Capture the cell that displays the provided text and extract its (X, Y) central coordinate. 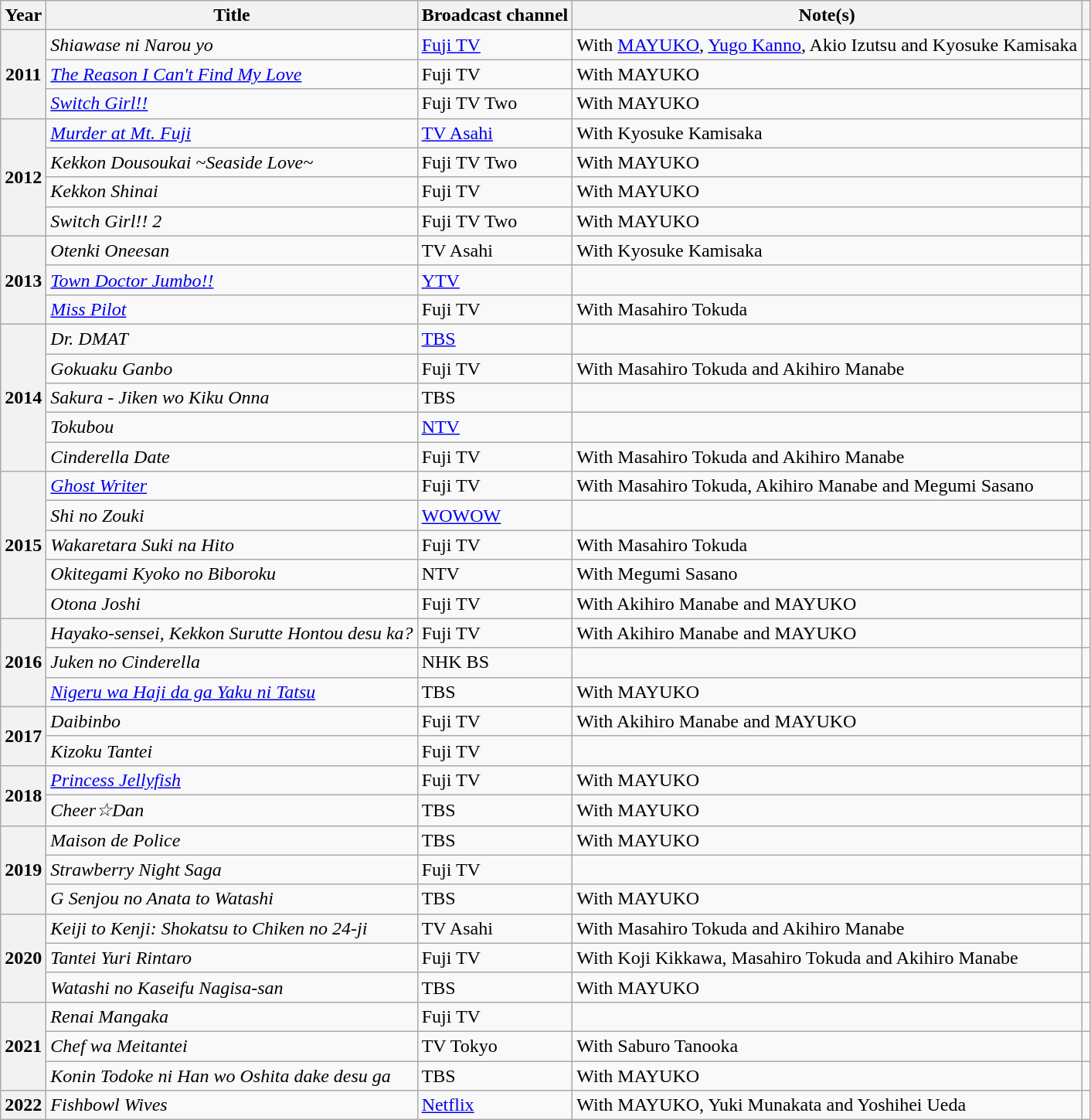
Kizoku Tantei (232, 751)
Okitegami Kyoko no Biboroku (232, 574)
2019 (23, 870)
Year (23, 15)
With Koji Kikkawa, Masahiro Tokuda and Akihiro Manabe (827, 958)
Tantei Yuri Rintaro (232, 958)
The Reason I Can't Find My Love (232, 74)
Dr. DMAT (232, 339)
NHK BS (495, 662)
2015 (23, 545)
Title (232, 15)
Shi no Zouki (232, 516)
Juken no Cinderella (232, 662)
Kekkon Shinai (232, 192)
Nigeru wa Haji da ga Yaku ni Tatsu (232, 692)
Keiji to Kenji: Shokatsu to Chiken no 24-ji (232, 928)
Otona Joshi (232, 604)
Miss Pilot (232, 309)
Gokuaku Ganbo (232, 369)
Sakura - Jiken wo Kiku Onna (232, 398)
With Megumi Sasano (827, 574)
Switch Girl!! 2 (232, 221)
2022 (23, 1105)
Kekkon Dousoukai ~Seaside Love~ (232, 162)
2021 (23, 1046)
With Masahiro Tokuda, Akihiro Manabe and Megumi Sasano (827, 486)
TV Tokyo (495, 1046)
Princess Jellyfish (232, 780)
G Senjou no Anata to Watashi (232, 899)
Town Doctor Jumbo!! (232, 280)
Hayako-sensei, Kekkon Surutte Hontou desu ka? (232, 633)
2012 (23, 177)
2020 (23, 958)
Cheer☆Dan (232, 810)
Cinderella Date (232, 457)
Shiawase ni Narou yo (232, 45)
Konin Todoke ni Han wo Oshita dake desu ga (232, 1075)
Switch Girl!! (232, 104)
With MAYUKO, Yuki Munakata and Yoshihei Ueda (827, 1105)
YTV (495, 280)
Broadcast channel (495, 15)
With Saburo Tanooka (827, 1046)
Ghost Writer (232, 486)
Otenki Oneesan (232, 250)
Note(s) (827, 15)
Murder at Mt. Fuji (232, 133)
2017 (23, 736)
Fishbowl Wives (232, 1105)
2011 (23, 74)
Chef wa Meitantei (232, 1046)
Strawberry Night Saga (232, 870)
With MAYUKO, Yugo Kanno, Akio Izutsu and Kyosuke Kamisaka (827, 45)
2014 (23, 397)
2016 (23, 662)
Maison de Police (232, 840)
Daibinbo (232, 721)
Wakaretara Suki na Hito (232, 545)
2018 (23, 795)
Netflix (495, 1105)
Tokubou (232, 427)
Renai Mangaka (232, 1016)
2013 (23, 280)
WOWOW (495, 516)
Watashi no Kaseifu Nagisa-san (232, 987)
